Output the (x, y) coordinate of the center of the cell containing the given text.  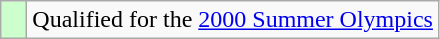
Qualified for the 2000 Summer Olympics (233, 20)
